Provide the [x, y] coordinate of the cell's center where the given text is located.  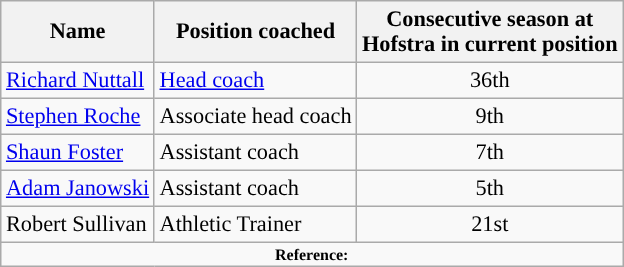
Name [78, 32]
Robert Sullivan [78, 224]
21st [490, 224]
36th [490, 80]
Adam Janowski [78, 188]
Reference: [312, 254]
9th [490, 116]
Associate head coach [255, 116]
Head coach [255, 80]
7th [490, 152]
Richard Nuttall [78, 80]
Shaun Foster [78, 152]
Consecutive season atHofstra in current position [490, 32]
Position coached [255, 32]
Stephen Roche [78, 116]
5th [490, 188]
Athletic Trainer [255, 224]
